Detect which cell encompasses the target text, then output its (X, Y) center coordinate. 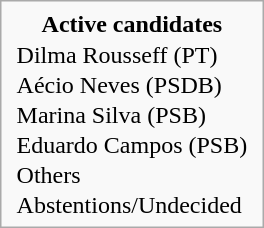
Marina Silva (PSB) (132, 116)
Active candidates (132, 24)
Aécio Neves (PSDB) (132, 86)
Dilma Rousseff (PT) (132, 56)
Eduardo Campos (PSB) (132, 146)
Others (132, 176)
Abstentions/Undecided (132, 206)
